Determine the (x, y) coordinate at the center of the cell enclosing the given text.  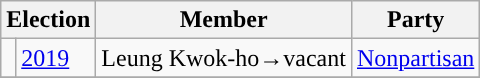
Election (48, 20)
Nonpartisan (415, 58)
Party (415, 20)
Leung Kwok-ho→vacant (224, 58)
Member (224, 20)
2019 (56, 58)
